Extract the [x, y] coordinate from the center of the cell holding the provided text.  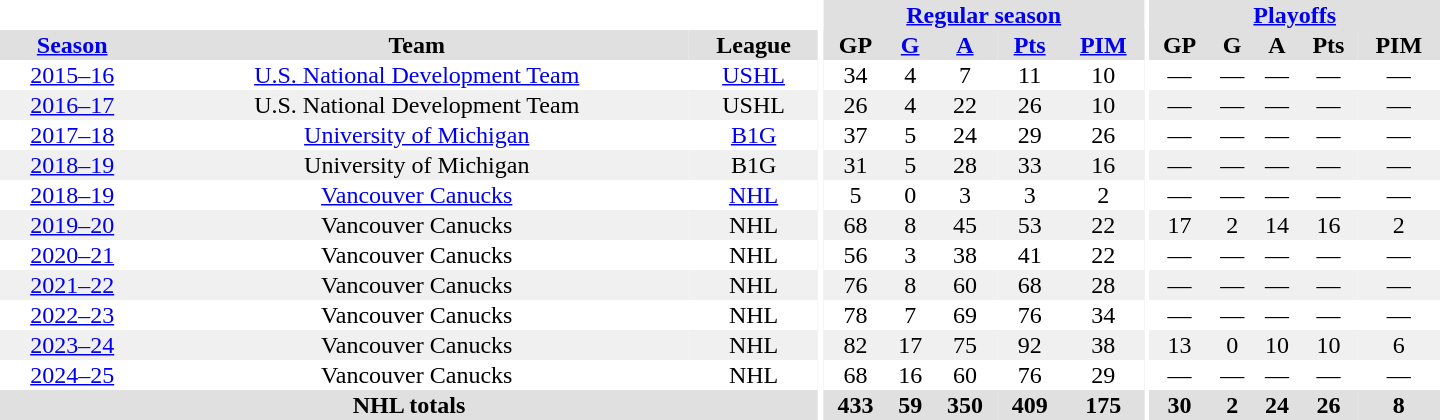
Season [72, 45]
30 [1179, 405]
75 [966, 345]
11 [1030, 75]
37 [856, 135]
2024–25 [72, 375]
14 [1278, 225]
53 [1030, 225]
409 [1030, 405]
2023–24 [72, 345]
78 [856, 315]
Regular season [984, 15]
2022–23 [72, 315]
433 [856, 405]
NHL totals [409, 405]
2020–21 [72, 255]
175 [1103, 405]
6 [1398, 345]
Team [416, 45]
2016–17 [72, 105]
82 [856, 345]
2019–20 [72, 225]
92 [1030, 345]
Playoffs [1294, 15]
2017–18 [72, 135]
56 [856, 255]
2015–16 [72, 75]
350 [966, 405]
33 [1030, 165]
13 [1179, 345]
41 [1030, 255]
69 [966, 315]
59 [910, 405]
2021–22 [72, 285]
League [754, 45]
45 [966, 225]
31 [856, 165]
